Provide the (X, Y) coordinate of the cell's center where the given text is located.  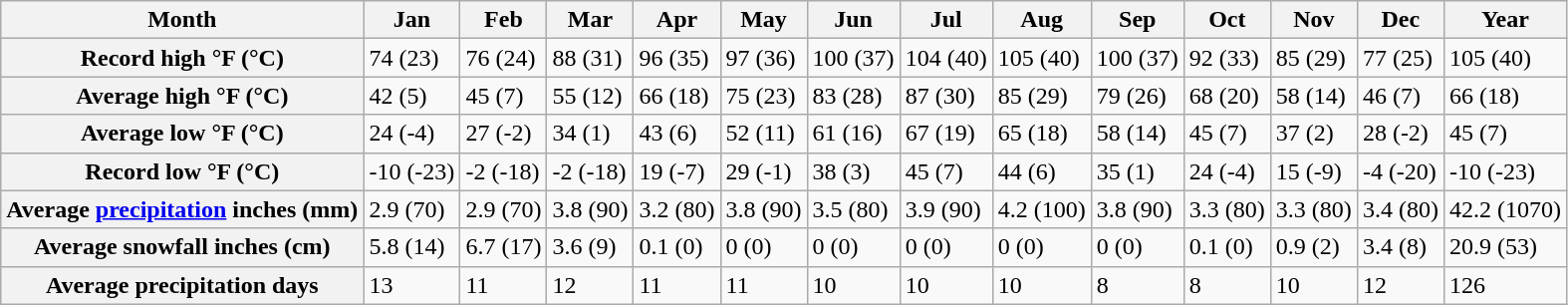
Jul (946, 20)
104 (40) (946, 58)
Jan (412, 20)
42 (5) (412, 96)
6.7 (17) (504, 247)
-4 (-20) (1401, 171)
79 (26) (1138, 96)
Record high °F (°C) (182, 58)
Record low °F (°C) (182, 171)
May (763, 20)
75 (23) (763, 96)
34 (1) (590, 134)
3.6 (9) (590, 247)
0.9 (2) (1313, 247)
Mar (590, 20)
74 (23) (412, 58)
Dec (1401, 20)
68 (20) (1227, 96)
76 (24) (504, 58)
3.4 (80) (1401, 209)
65 (18) (1042, 134)
87 (30) (946, 96)
83 (28) (853, 96)
19 (-7) (677, 171)
29 (-1) (763, 171)
Average high °F (°C) (182, 96)
88 (31) (590, 58)
15 (-9) (1313, 171)
4.2 (100) (1042, 209)
Year (1504, 20)
3.2 (80) (677, 209)
67 (19) (946, 134)
Average precipitation inches (mm) (182, 209)
28 (-2) (1401, 134)
61 (16) (853, 134)
Feb (504, 20)
3.4 (8) (1401, 247)
37 (2) (1313, 134)
42.2 (1070) (1504, 209)
44 (6) (1042, 171)
43 (6) (677, 134)
20.9 (53) (1504, 247)
35 (1) (1138, 171)
Oct (1227, 20)
Sep (1138, 20)
52 (11) (763, 134)
3.5 (80) (853, 209)
Aug (1042, 20)
92 (33) (1227, 58)
Apr (677, 20)
97 (36) (763, 58)
38 (3) (853, 171)
Average snowfall inches (cm) (182, 247)
126 (1504, 285)
46 (7) (1401, 96)
77 (25) (1401, 58)
13 (412, 285)
5.8 (14) (412, 247)
96 (35) (677, 58)
Nov (1313, 20)
Month (182, 20)
Average precipitation days (182, 285)
Jun (853, 20)
3.9 (90) (946, 209)
27 (-2) (504, 134)
55 (12) (590, 96)
Average low °F (°C) (182, 134)
